Pinpoint the cell where the given text exists, returning its (x, y) midpoint coordinate. 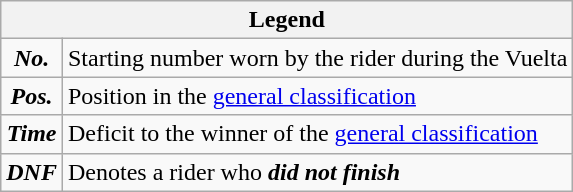
Denotes a rider who did not finish (317, 172)
Position in the general classification (317, 96)
DNF (32, 172)
Time (32, 134)
Starting number worn by the rider during the Vuelta (317, 58)
Legend (287, 20)
No. (32, 58)
Pos. (32, 96)
Deficit to the winner of the general classification (317, 134)
